Capture the cell that displays the provided text and extract its (x, y) central coordinate. 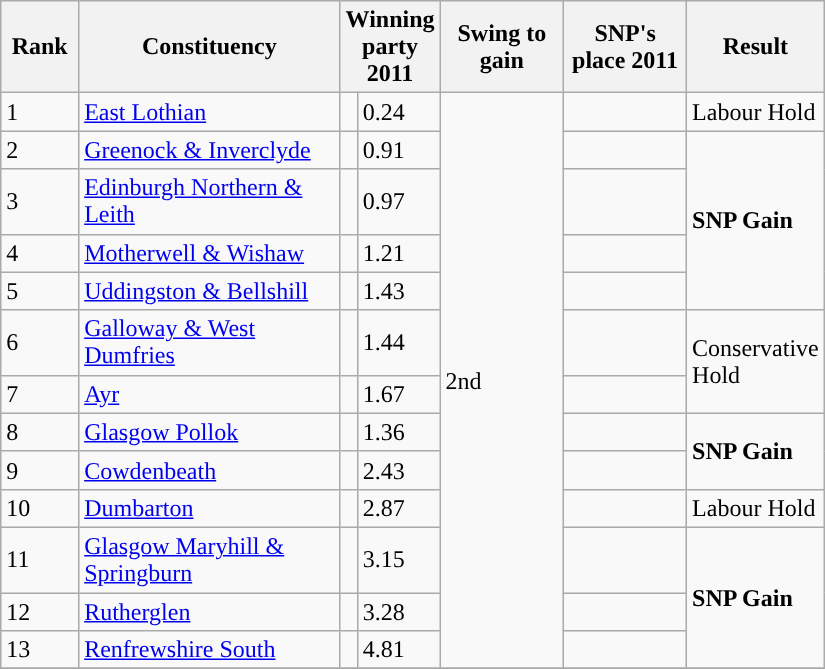
Renfrewshire South (210, 650)
0.24 (398, 112)
9 (40, 470)
Cowdenbeath (210, 470)
East Lothian (210, 112)
Dumbarton (210, 508)
Rutherglen (210, 611)
Motherwell & Wishaw (210, 253)
3.15 (398, 560)
2.87 (398, 508)
13 (40, 650)
SNP's place 2011 (626, 47)
1.44 (398, 342)
Conservative Hold (756, 362)
3 (40, 202)
2.43 (398, 470)
Swing to gain (502, 47)
2 (40, 150)
12 (40, 611)
1 (40, 112)
Uddingston & Bellshill (210, 291)
8 (40, 432)
1.36 (398, 432)
Glasgow Pollok (210, 432)
10 (40, 508)
1.21 (398, 253)
2nd (502, 381)
5 (40, 291)
1.67 (398, 394)
Ayr (210, 394)
Greenock & Inverclyde (210, 150)
Rank (40, 47)
4 (40, 253)
7 (40, 394)
1.43 (398, 291)
Glasgow Maryhill & Springburn (210, 560)
Constituency (210, 47)
Result (756, 47)
Edinburgh Northern & Leith (210, 202)
Winning party 2011 (390, 47)
11 (40, 560)
4.81 (398, 650)
0.97 (398, 202)
3.28 (398, 611)
Galloway & West Dumfries (210, 342)
6 (40, 342)
0.91 (398, 150)
